Return the (x, y) coordinate for the center point of the cell that contains the specified text.  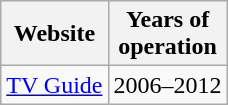
Website (54, 34)
Years ofoperation (168, 34)
2006–2012 (168, 85)
TV Guide (54, 85)
